For the text-containing cell, return its midpoint in [x, y] coordinate format. 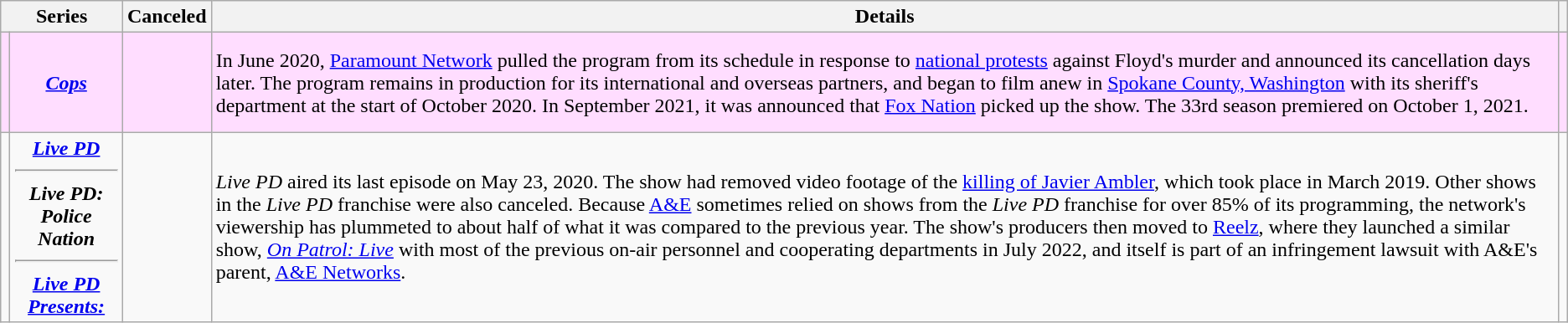
Live PDLive PD: Police NationLive PD Presents: [67, 228]
Series [62, 17]
Cops [67, 82]
Details [885, 17]
Canceled [167, 17]
